For the text-containing cell, return its midpoint in (X, Y) coordinate format. 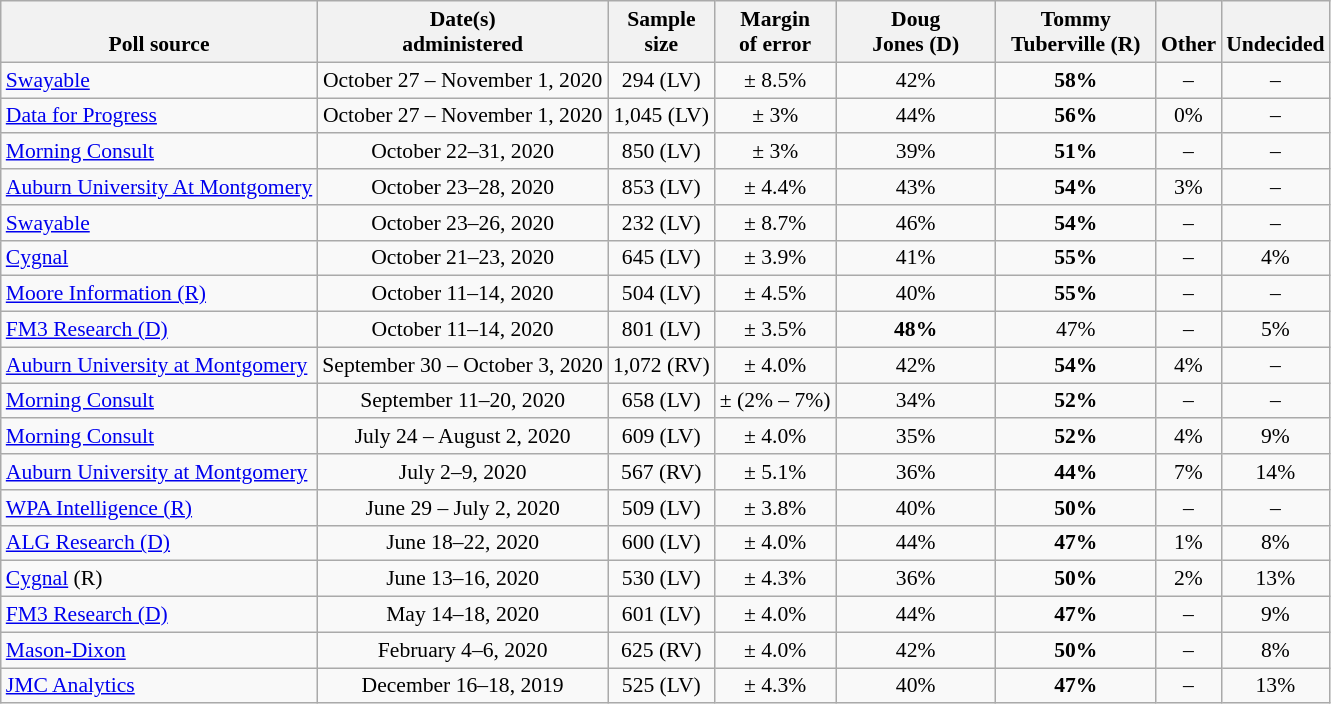
0% (1188, 116)
Mason-Dixon (160, 650)
September 30 – October 3, 2020 (462, 365)
609 (LV) (662, 437)
625 (RV) (662, 650)
October 21–23, 2020 (462, 258)
Date(s)administered (462, 32)
ALG Research (D) (160, 543)
658 (LV) (662, 401)
51% (1076, 152)
Data for Progress (160, 116)
530 (LV) (662, 579)
46% (916, 223)
850 (LV) (662, 152)
± 4.4% (776, 187)
± 3.8% (776, 508)
Poll source (160, 32)
October 23–26, 2020 (462, 223)
41% (916, 258)
35% (916, 437)
504 (LV) (662, 294)
± 8.7% (776, 223)
1,072 (RV) (662, 365)
JMC Analytics (160, 686)
Cygnal (160, 258)
294 (LV) (662, 80)
June 18–22, 2020 (462, 543)
September 11–20, 2020 (462, 401)
2% (1188, 579)
600 (LV) (662, 543)
801 (LV) (662, 330)
December 16–18, 2019 (462, 686)
± 4.5% (776, 294)
39% (916, 152)
48% (916, 330)
Other (1188, 32)
± 5.1% (776, 472)
1,045 (LV) (662, 116)
Samplesize (662, 32)
Moore Information (R) (160, 294)
TommyTuberville (R) (1076, 32)
DougJones (D) (916, 32)
853 (LV) (662, 187)
July 24 – August 2, 2020 (462, 437)
October 23–28, 2020 (462, 187)
July 2–9, 2020 (462, 472)
Auburn University At Montgomery (160, 187)
34% (916, 401)
567 (RV) (662, 472)
± 8.5% (776, 80)
WPA Intelligence (R) (160, 508)
± 3.9% (776, 258)
509 (LV) (662, 508)
3% (1188, 187)
Marginof error (776, 32)
1% (1188, 543)
Undecided (1275, 32)
58% (1076, 80)
601 (LV) (662, 615)
14% (1275, 472)
56% (1076, 116)
June 13–16, 2020 (462, 579)
Cygnal (R) (160, 579)
± (2% – 7%) (776, 401)
June 29 – July 2, 2020 (462, 508)
7% (1188, 472)
43% (916, 187)
February 4–6, 2020 (462, 650)
October 22–31, 2020 (462, 152)
232 (LV) (662, 223)
± 3.5% (776, 330)
5% (1275, 330)
645 (LV) (662, 258)
525 (LV) (662, 686)
May 14–18, 2020 (462, 615)
